Locate the cell with the specified text and output its [X, Y] center coordinate. 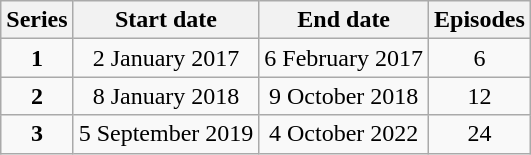
2 [37, 96]
5 September 2019 [166, 134]
4 October 2022 [344, 134]
1 [37, 58]
8 January 2018 [166, 96]
12 [480, 96]
6 February 2017 [344, 58]
24 [480, 134]
Episodes [480, 20]
Start date [166, 20]
3 [37, 134]
Series [37, 20]
9 October 2018 [344, 96]
End date [344, 20]
6 [480, 58]
2 January 2017 [166, 58]
